Pinpoint the cell where the given text exists, returning its (x, y) midpoint coordinate. 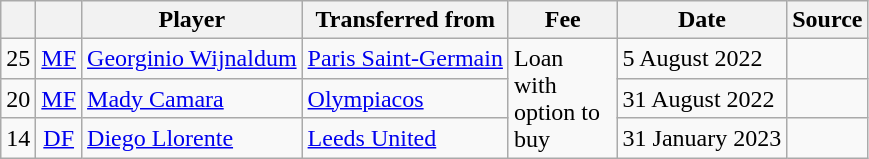
Paris Saint-Germain (405, 59)
Player (192, 20)
Fee (562, 20)
5 August 2022 (702, 59)
Olympiacos (405, 98)
Georginio Wijnaldum (192, 59)
14 (18, 138)
20 (18, 98)
31 August 2022 (702, 98)
Source (828, 20)
Mady Camara (192, 98)
Loan with option to buy (562, 98)
DF (59, 138)
Date (702, 20)
25 (18, 59)
31 January 2023 (702, 138)
Diego Llorente (192, 138)
Leeds United (405, 138)
Transferred from (405, 20)
